Provide the (X, Y) coordinate of the cell's center where the given text is located.  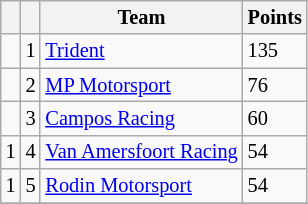
5 (31, 186)
Points (275, 17)
Van Amersfoort Racing (141, 152)
Campos Racing (141, 118)
3 (31, 118)
MP Motorsport (141, 85)
2 (31, 85)
135 (275, 51)
Team (141, 17)
4 (31, 152)
60 (275, 118)
76 (275, 85)
Rodin Motorsport (141, 186)
Trident (141, 51)
